Capture the cell that displays the provided text and extract its (x, y) central coordinate. 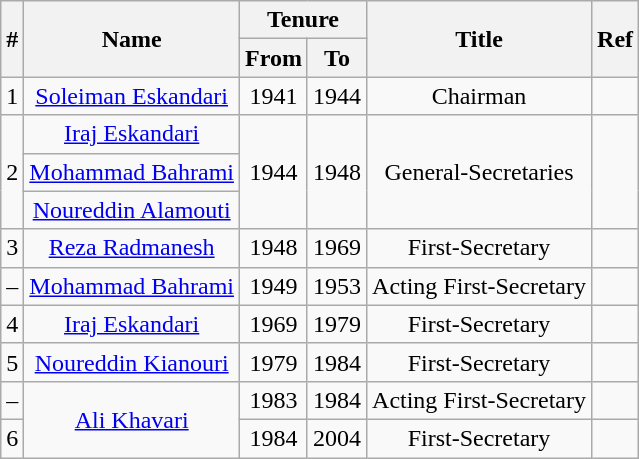
1983 (274, 400)
1953 (336, 286)
Name (132, 39)
1949 (274, 286)
General-Secretaries (480, 172)
3 (12, 248)
Reza Radmanesh (132, 248)
Title (480, 39)
Noureddin Kianouri (132, 362)
1 (12, 96)
6 (12, 438)
From (274, 58)
Tenure (304, 20)
2 (12, 172)
# (12, 39)
Chairman (480, 96)
To (336, 58)
2004 (336, 438)
Soleiman Eskandari (132, 96)
5 (12, 362)
Ref (616, 39)
Noureddin Alamouti (132, 210)
1941 (274, 96)
Ali Khavari (132, 419)
4 (12, 324)
